Detect which cell encompasses the target text, then output its (x, y) center coordinate. 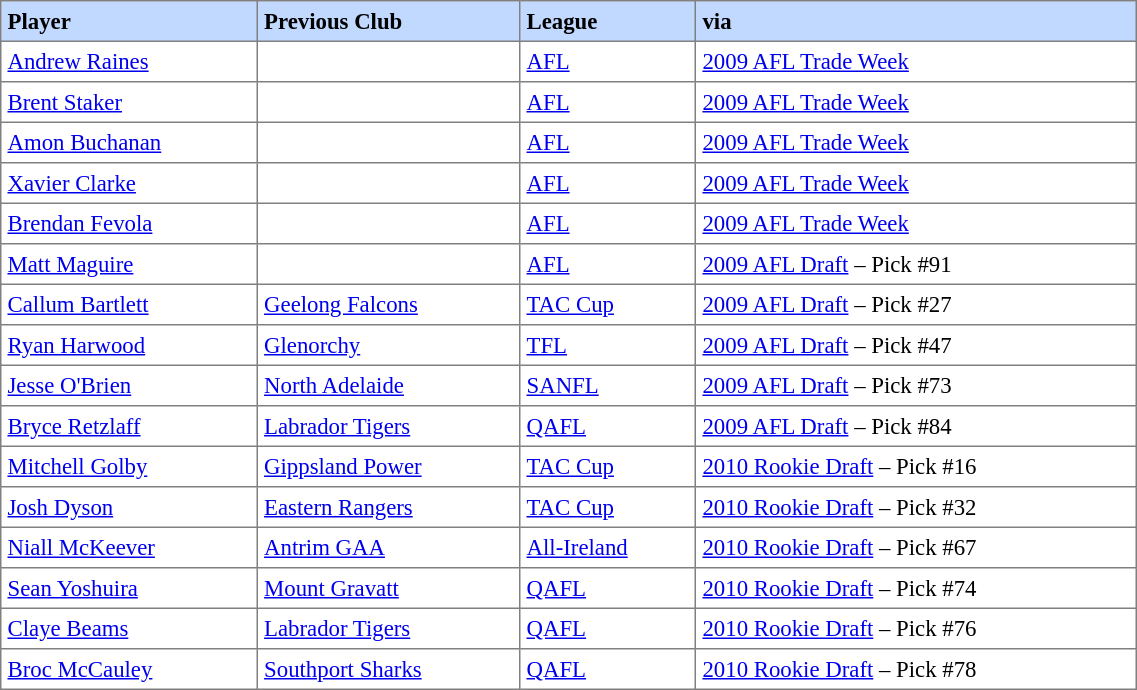
2009 AFL Draft – Pick #73 (916, 385)
Glenorchy (388, 345)
2009 AFL Draft – Pick #27 (916, 304)
Eastern Rangers (388, 507)
2010 Rookie Draft – Pick #67 (916, 547)
Callum Bartlett (130, 304)
2010 Rookie Draft – Pick #74 (916, 588)
Southport Sharks (388, 669)
Andrew Raines (130, 61)
Gippsland Power (388, 466)
Mitchell Golby (130, 466)
SANFL (608, 385)
North Adelaide (388, 385)
Player (130, 21)
2010 Rookie Draft – Pick #32 (916, 507)
Niall McKeever (130, 547)
Mount Gravatt (388, 588)
via (916, 21)
Matt Maguire (130, 264)
Ryan Harwood (130, 345)
Jesse O'Brien (130, 385)
2010 Rookie Draft – Pick #16 (916, 466)
Josh Dyson (130, 507)
2009 AFL Draft – Pick #91 (916, 264)
TFL (608, 345)
Amon Buchanan (130, 142)
2009 AFL Draft – Pick #47 (916, 345)
Geelong Falcons (388, 304)
Xavier Clarke (130, 183)
League (608, 21)
Bryce Retzlaff (130, 426)
Broc McCauley (130, 669)
Sean Yoshuira (130, 588)
Claye Beams (130, 628)
Antrim GAA (388, 547)
Brent Staker (130, 102)
Brendan Fevola (130, 223)
2009 AFL Draft – Pick #84 (916, 426)
All-Ireland (608, 547)
Previous Club (388, 21)
2010 Rookie Draft – Pick #76 (916, 628)
2010 Rookie Draft – Pick #78 (916, 669)
